Search for the cell housing the specified text and yield its [X, Y] center coordinate. 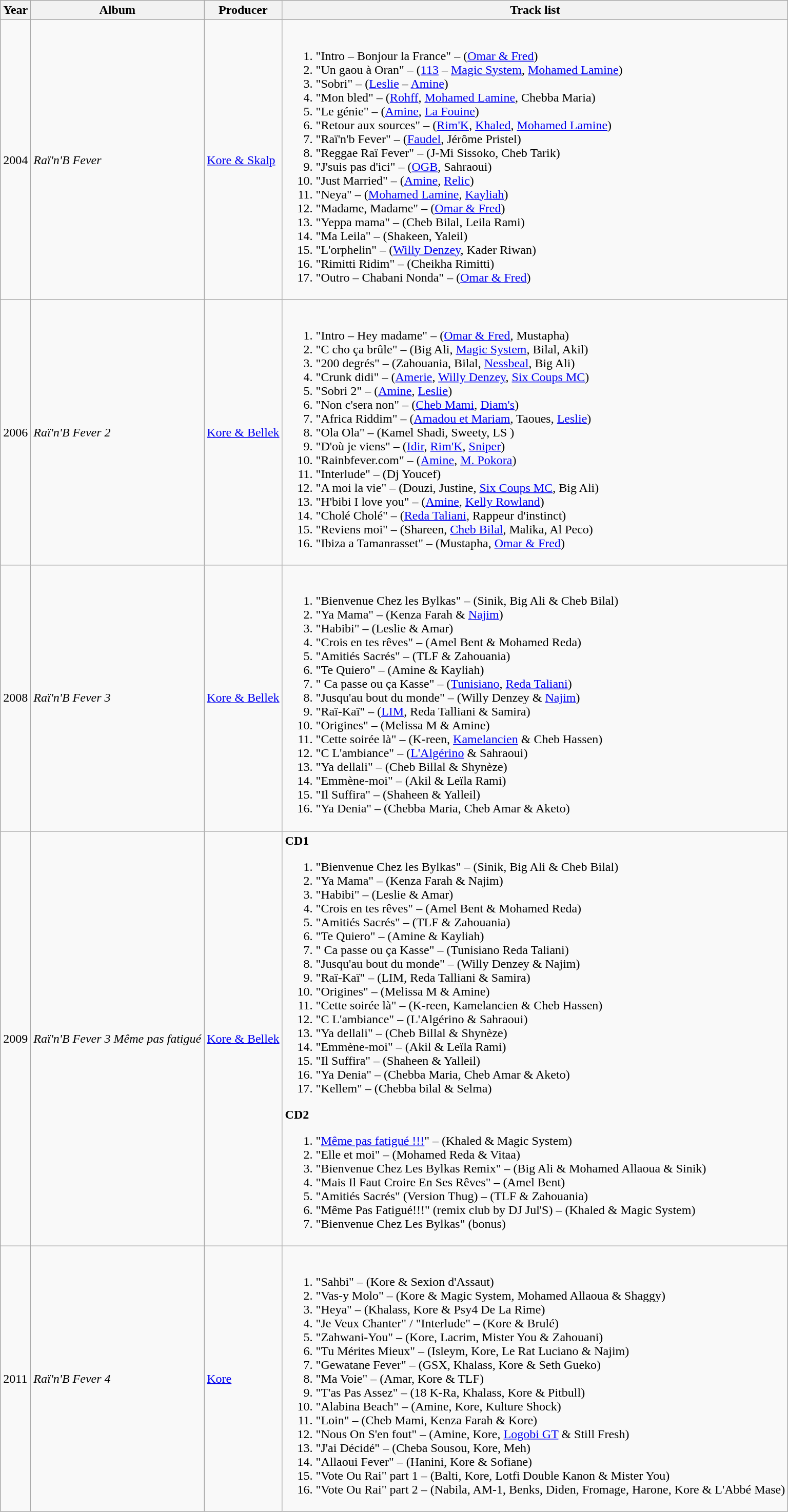
Raï'n'B Fever 3 Même pas fatigué [117, 1038]
Album [117, 10]
2006 [15, 432]
2011 [15, 1379]
2009 [15, 1038]
Kore [243, 1379]
Kore & Skalp [243, 160]
Year [15, 10]
2004 [15, 160]
Raï'n'B Fever [117, 160]
Raï'n'B Fever 4 [117, 1379]
2008 [15, 698]
Track list [535, 10]
Raï'n'B Fever 3 [117, 698]
Raï'n'B Fever 2 [117, 432]
Producer [243, 10]
